Detect which cell encompasses the target text, then output its [X, Y] center coordinate. 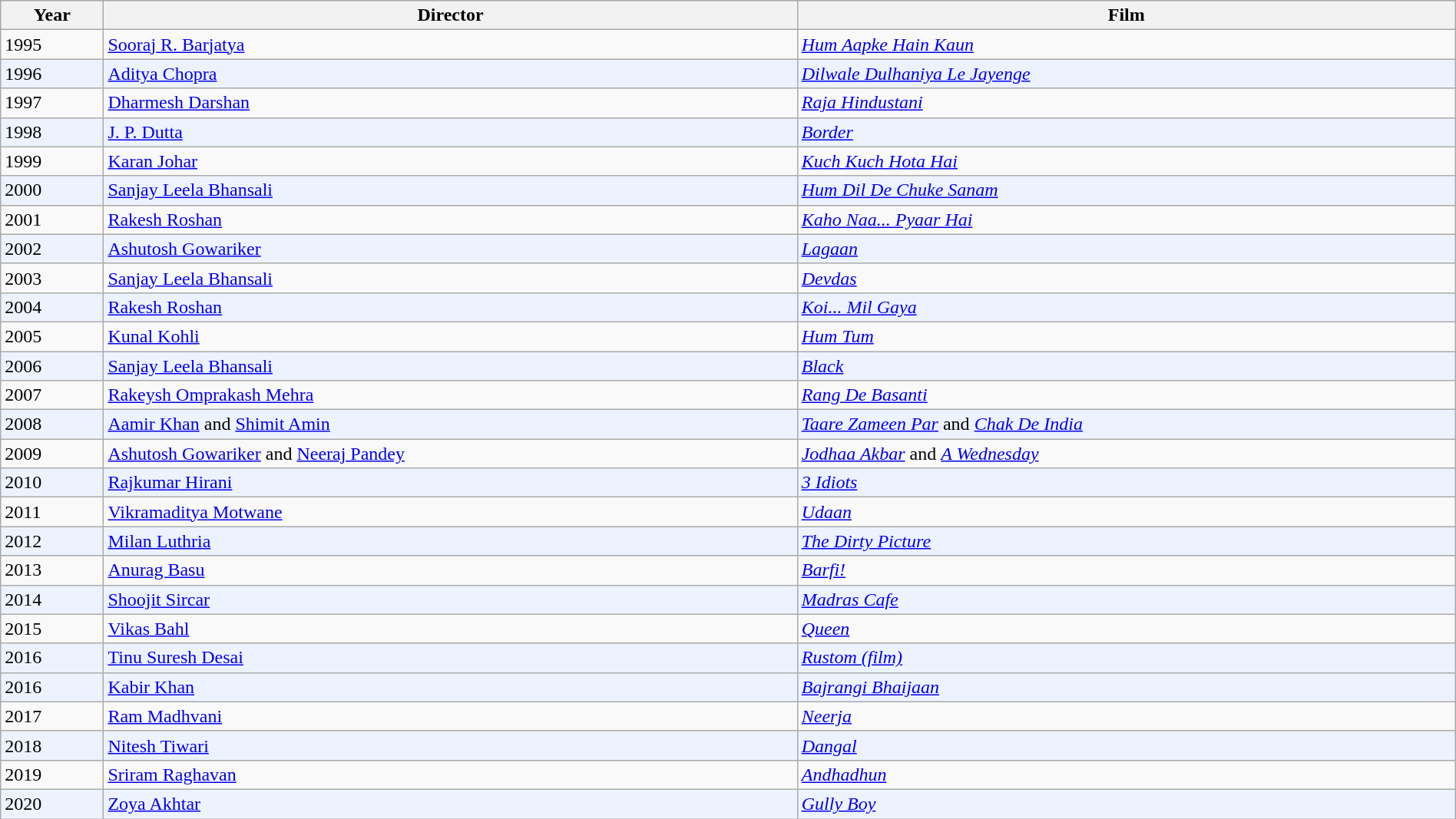
Nitesh Tiwari [450, 745]
Koi... Mil Gaya [1126, 307]
Sooraj R. Barjatya [450, 45]
Lagaan [1126, 249]
Year [52, 15]
1999 [52, 161]
2020 [52, 804]
Gully Boy [1126, 804]
Director [450, 15]
1997 [52, 103]
2011 [52, 512]
Neerja [1126, 716]
Kaho Naa... Pyaar Hai [1126, 220]
Milan Luthria [450, 541]
Ashutosh Gowariker and Neeraj Pandey [450, 454]
Tinu Suresh Desai [450, 658]
Aditya Chopra [450, 74]
2000 [52, 190]
Hum Tum [1126, 336]
3 Idiots [1126, 483]
Vikramaditya Motwane [450, 512]
Dilwale Dulhaniya Le Jayenge [1126, 74]
Anurag Basu [450, 570]
Ram Madhvani [450, 716]
Raja Hindustani [1126, 103]
Border [1126, 132]
2008 [52, 424]
2007 [52, 395]
The Dirty Picture [1126, 541]
Dangal [1126, 745]
Dharmesh Darshan [450, 103]
Hum Aapke Hain Kaun [1126, 45]
Rakeysh Omprakash Mehra [450, 395]
Rang De Basanti [1126, 395]
Barfi! [1126, 570]
2005 [52, 336]
Kabir Khan [450, 687]
Rustom (film) [1126, 658]
Taare Zameen Par and Chak De India [1126, 424]
1995 [52, 45]
Hum Dil De Chuke Sanam [1126, 190]
2017 [52, 716]
2010 [52, 483]
2015 [52, 629]
2018 [52, 745]
Udaan [1126, 512]
Shoojit Sircar [450, 599]
Film [1126, 15]
2019 [52, 774]
1996 [52, 74]
Karan Johar [450, 161]
Ashutosh Gowariker [450, 249]
Kunal Kohli [450, 336]
Jodhaa Akbar and A Wednesday [1126, 454]
1998 [52, 132]
J. P. Dutta [450, 132]
Andhadhun [1126, 774]
Rajkumar Hirani [450, 483]
Sriram Raghavan [450, 774]
2014 [52, 599]
Devdas [1126, 278]
Black [1126, 366]
Bajrangi Bhaijaan [1126, 687]
2004 [52, 307]
Madras Cafe [1126, 599]
Vikas Bahl [450, 629]
Aamir Khan and Shimit Amin [450, 424]
2012 [52, 541]
2002 [52, 249]
Zoya Akhtar [450, 804]
2006 [52, 366]
2009 [52, 454]
Kuch Kuch Hota Hai [1126, 161]
2003 [52, 278]
Queen [1126, 629]
2013 [52, 570]
2001 [52, 220]
